Locate the cell with the specified text and output its [X, Y] center coordinate. 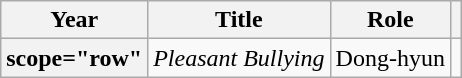
Dong-hyun [390, 58]
Pleasant Bullying [239, 58]
Role [390, 20]
Title [239, 20]
scope="row" [74, 58]
Year [74, 20]
